Scan for the cell matching the given text and deliver its [X, Y] coordinate at center. 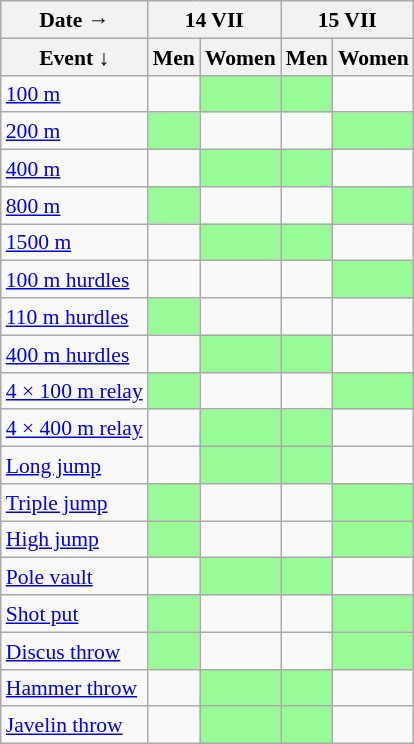
14 VII [214, 20]
100 m [74, 94]
110 m hurdles [74, 316]
Discus throw [74, 650]
100 m hurdles [74, 280]
Javelin throw [74, 726]
400 m [74, 168]
Event ↓ [74, 56]
4 × 100 m relay [74, 390]
Shot put [74, 614]
Triple jump [74, 502]
200 m [74, 132]
400 m hurdles [74, 354]
4 × 400 m relay [74, 428]
High jump [74, 540]
1500 m [74, 242]
800 m [74, 206]
Date → [74, 20]
15 VII [348, 20]
Long jump [74, 466]
Pole vault [74, 576]
Hammer throw [74, 688]
